Find where the given text appears and provide that cell's center as (x, y) coordinate. 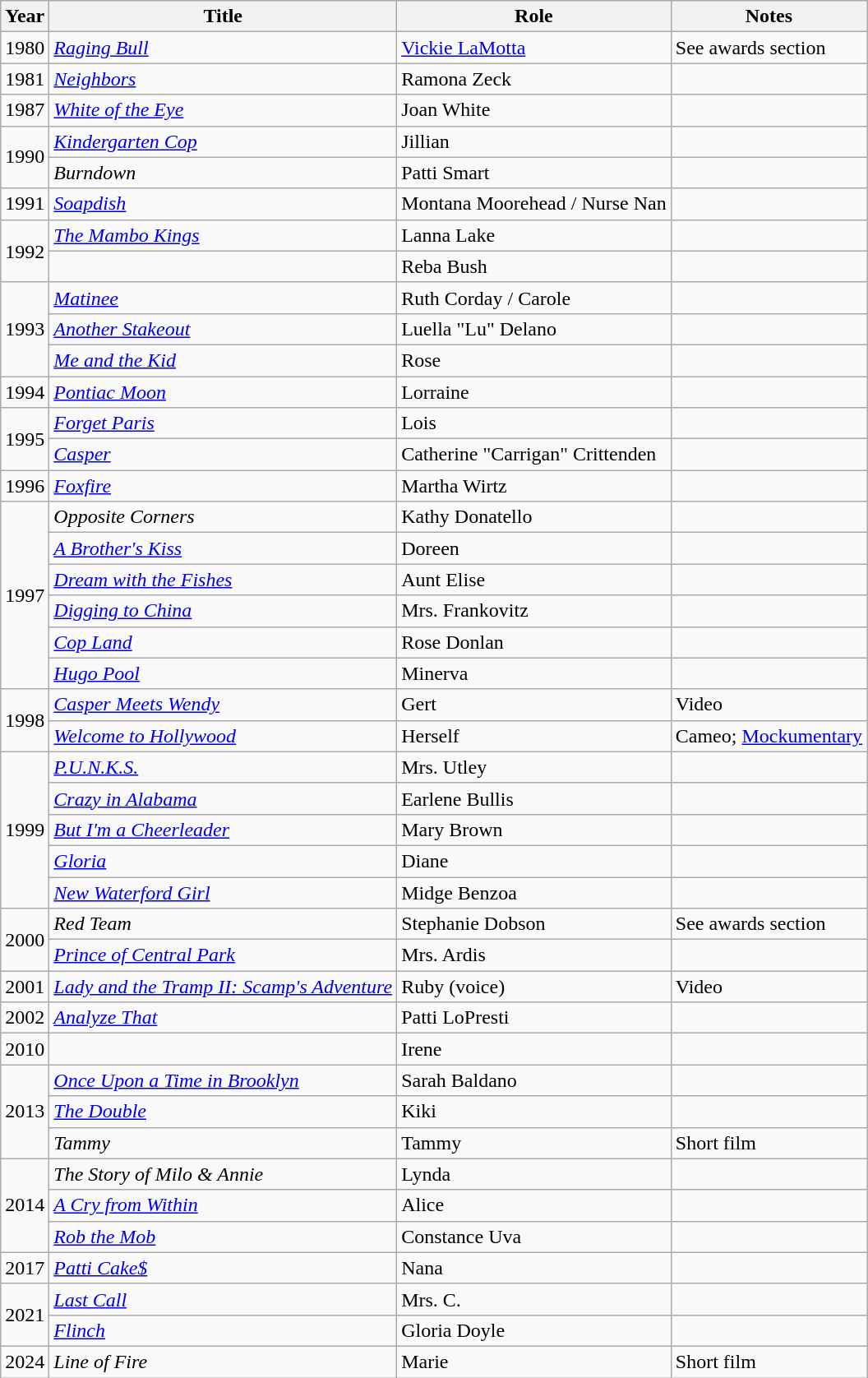
Patti LoPresti (534, 1018)
The Story of Milo & Annie (224, 1174)
Flinch (224, 1330)
Lynda (534, 1174)
2001 (25, 987)
1991 (25, 204)
Once Upon a Time in Brooklyn (224, 1080)
Aunt Elise (534, 580)
Joan White (534, 110)
Last Call (224, 1299)
Irene (534, 1049)
Sarah Baldano (534, 1080)
Montana Moorehead / Nurse Nan (534, 204)
2010 (25, 1049)
Martha Wirtz (534, 486)
2014 (25, 1205)
Casper Meets Wendy (224, 705)
Line of Fire (224, 1362)
A Cry from Within (224, 1205)
Stephanie Dobson (534, 924)
Ramona Zeck (534, 79)
Casper (224, 455)
Vickie LaMotta (534, 48)
1996 (25, 486)
White of the Eye (224, 110)
Rob the Mob (224, 1237)
1980 (25, 48)
Ruth Corday / Carole (534, 298)
Kathy Donatello (534, 517)
But I'm a Cheerleader (224, 830)
Diane (534, 861)
New Waterford Girl (224, 892)
1995 (25, 439)
1997 (25, 595)
Welcome to Hollywood (224, 736)
Lanna Lake (534, 235)
Soapdish (224, 204)
Pontiac Moon (224, 392)
Red Team (224, 924)
Alice (534, 1205)
Lady and the Tramp II: Scamp's Adventure (224, 987)
Patti Smart (534, 173)
Lorraine (534, 392)
Doreen (534, 548)
Cameo; Mockumentary (769, 736)
1999 (25, 830)
Gloria Doyle (534, 1330)
Earlene Bullis (534, 798)
Notes (769, 16)
Year (25, 16)
Burndown (224, 173)
Matinee (224, 298)
The Double (224, 1112)
Cop Land (224, 642)
Dream with the Fishes (224, 580)
1993 (25, 329)
Forget Paris (224, 423)
Mrs. Utley (534, 767)
Midge Benzoa (534, 892)
1994 (25, 392)
2013 (25, 1112)
Hugo Pool (224, 673)
Role (534, 16)
Catherine "Carrigan" Crittenden (534, 455)
Rose Donlan (534, 642)
Minerva (534, 673)
Me and the Kid (224, 360)
1992 (25, 251)
Analyze That (224, 1018)
Marie (534, 1362)
Herself (534, 736)
Kiki (534, 1112)
Constance Uva (534, 1237)
Jillian (534, 141)
1990 (25, 157)
Patti Cake$ (224, 1268)
Luella "Lu" Delano (534, 329)
Opposite Corners (224, 517)
P.U.N.K.S. (224, 767)
Nana (534, 1268)
Gert (534, 705)
1998 (25, 720)
Title (224, 16)
Kindergarten Cop (224, 141)
2002 (25, 1018)
2024 (25, 1362)
1987 (25, 110)
2021 (25, 1315)
Mrs. Frankovitz (534, 611)
Mrs. C. (534, 1299)
Gloria (224, 861)
Foxfire (224, 486)
Rose (534, 360)
Raging Bull (224, 48)
2017 (25, 1268)
Ruby (voice) (534, 987)
Digging to China (224, 611)
Lois (534, 423)
Mary Brown (534, 830)
The Mambo Kings (224, 235)
Reba Bush (534, 266)
Prince of Central Park (224, 955)
Neighbors (224, 79)
A Brother's Kiss (224, 548)
Crazy in Alabama (224, 798)
Another Stakeout (224, 329)
1981 (25, 79)
Mrs. Ardis (534, 955)
2000 (25, 940)
